For the text-containing cell, return its midpoint in (x, y) coordinate format. 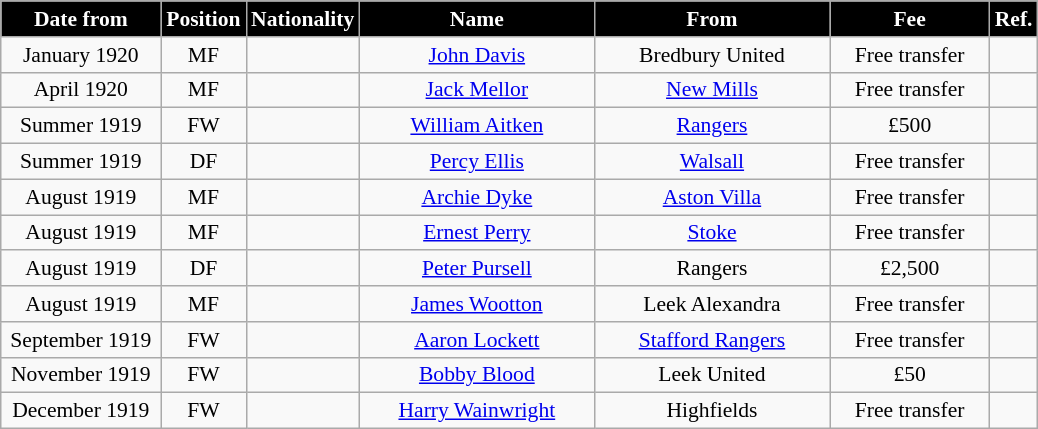
New Mills (712, 90)
September 1919 (81, 340)
John Davis (476, 55)
Ref. (1014, 19)
Fee (910, 19)
£50 (910, 375)
Stoke (712, 233)
Bobby Blood (476, 375)
Walsall (712, 162)
Harry Wainwright (476, 411)
Leek Alexandra (712, 304)
Date from (81, 19)
Nationality (302, 19)
Percy Ellis (476, 162)
Position (204, 19)
Ernest Perry (476, 233)
Stafford Rangers (712, 340)
James Wootton (476, 304)
Archie Dyke (476, 197)
Bredbury United (712, 55)
Peter Pursell (476, 269)
Aaron Lockett (476, 340)
From (712, 19)
£500 (910, 126)
Aston Villa (712, 197)
William Aitken (476, 126)
Jack Mellor (476, 90)
April 1920 (81, 90)
November 1919 (81, 375)
£2,500 (910, 269)
Highfields (712, 411)
December 1919 (81, 411)
Name (476, 19)
Leek United (712, 375)
January 1920 (81, 55)
